Detect which cell encompasses the target text, then output its [X, Y] center coordinate. 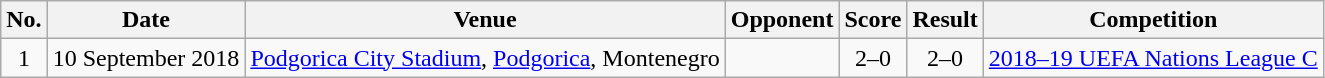
10 September 2018 [146, 58]
No. [24, 20]
Venue [485, 20]
Competition [1153, 20]
Date [146, 20]
Result [945, 20]
Opponent [782, 20]
Score [873, 20]
2018–19 UEFA Nations League C [1153, 58]
Podgorica City Stadium, Podgorica, Montenegro [485, 58]
1 [24, 58]
